Pinpoint the cell where the given text exists, returning its [x, y] midpoint coordinate. 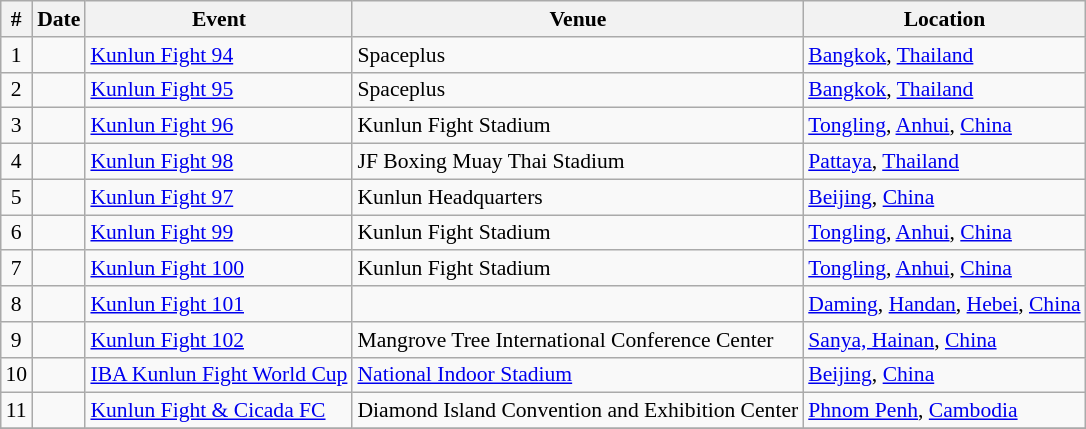
10 [16, 375]
2 [16, 90]
Mangrove Tree International Conference Center [578, 340]
Kunlun Fight 98 [218, 162]
Kunlun Fight 99 [218, 233]
8 [16, 304]
Phnom Penh, Cambodia [944, 411]
6 [16, 233]
Kunlun Fight 95 [218, 90]
Daming, Handan, Hebei, China [944, 304]
Location [944, 19]
1 [16, 55]
# [16, 19]
Kunlun Fight & Cicada FC [218, 411]
Venue [578, 19]
JF Boxing Muay Thai Stadium [578, 162]
Kunlun Headquarters [578, 197]
Kunlun Fight 101 [218, 304]
Date [58, 19]
Event [218, 19]
Kunlun Fight 94 [218, 55]
Sanya, Hainan, China [944, 340]
Kunlun Fight 100 [218, 269]
Kunlun Fight 102 [218, 340]
Kunlun Fight 96 [218, 126]
11 [16, 411]
5 [16, 197]
National Indoor Stadium [578, 375]
Kunlun Fight 97 [218, 197]
3 [16, 126]
IBA Kunlun Fight World Cup [218, 375]
7 [16, 269]
Pattaya, Thailand [944, 162]
Diamond Island Convention and Exhibition Center [578, 411]
4 [16, 162]
9 [16, 340]
